From the cell containing the given text, extract its center point as (X, Y) coordinate. 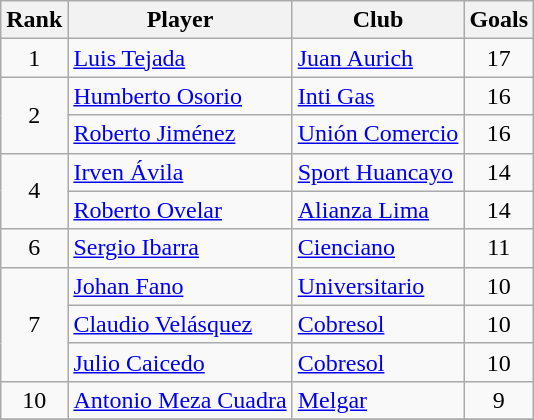
6 (34, 248)
Alianza Lima (378, 210)
11 (499, 248)
1 (34, 58)
Cienciano (378, 248)
Goals (499, 20)
Irven Ávila (180, 172)
Juan Aurich (378, 58)
Luis Tejada (180, 58)
Antonio Meza Cuadra (180, 400)
Sport Huancayo (378, 172)
Inti Gas (378, 96)
Julio Caicedo (180, 362)
7 (34, 324)
2 (34, 115)
Universitario (378, 286)
Johan Fano (180, 286)
Roberto Jiménez (180, 134)
Rank (34, 20)
Roberto Ovelar (180, 210)
Player (180, 20)
Humberto Osorio (180, 96)
4 (34, 191)
Sergio Ibarra (180, 248)
Club (378, 20)
Unión Comercio (378, 134)
9 (499, 400)
17 (499, 58)
Claudio Velásquez (180, 324)
Melgar (378, 400)
